Find where the given text appears and provide that cell's center as (X, Y) coordinate. 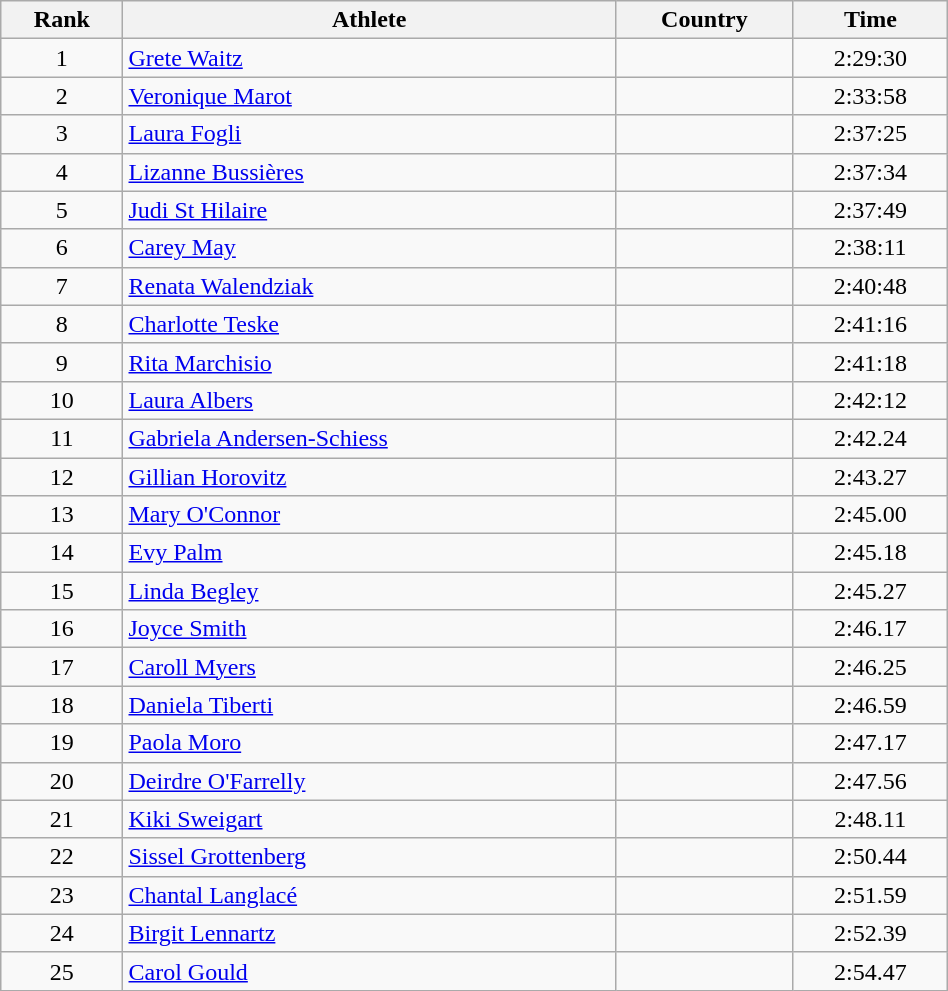
2:52.39 (870, 933)
2:37:49 (870, 210)
21 (62, 819)
2 (62, 96)
Carey May (369, 248)
2:45.27 (870, 591)
Athlete (369, 20)
Sissel Grottenberg (369, 857)
Country (704, 20)
2:45.18 (870, 553)
2:41:18 (870, 362)
18 (62, 705)
Judi St Hilaire (369, 210)
15 (62, 591)
2:46.59 (870, 705)
14 (62, 553)
2:45.00 (870, 515)
2:41:16 (870, 324)
Laura Albers (369, 400)
2:46.25 (870, 667)
24 (62, 933)
Renata Walendziak (369, 286)
Veronique Marot (369, 96)
Mary O'Connor (369, 515)
2:37:25 (870, 134)
6 (62, 248)
2:29:30 (870, 58)
5 (62, 210)
2:38:11 (870, 248)
1 (62, 58)
Gabriela Andersen-Schiess (369, 438)
2:51.59 (870, 895)
11 (62, 438)
Kiki Sweigart (369, 819)
2:47.17 (870, 743)
4 (62, 172)
Carol Gould (369, 971)
Rita Marchisio (369, 362)
12 (62, 477)
2:37:34 (870, 172)
Paola Moro (369, 743)
2:40:48 (870, 286)
2:43.27 (870, 477)
Laura Fogli (369, 134)
19 (62, 743)
2:42:12 (870, 400)
2:46.17 (870, 629)
Deirdre O'Farrelly (369, 781)
2:47.56 (870, 781)
Joyce Smith (369, 629)
13 (62, 515)
Daniela Tiberti (369, 705)
17 (62, 667)
22 (62, 857)
10 (62, 400)
2:33:58 (870, 96)
2:42.24 (870, 438)
20 (62, 781)
2:50.44 (870, 857)
2:54.47 (870, 971)
8 (62, 324)
Gillian Horovitz (369, 477)
Chantal Langlacé (369, 895)
16 (62, 629)
23 (62, 895)
Evy Palm (369, 553)
3 (62, 134)
Rank (62, 20)
Linda Begley (369, 591)
2:48.11 (870, 819)
Birgit Lennartz (369, 933)
Time (870, 20)
Caroll Myers (369, 667)
7 (62, 286)
Grete Waitz (369, 58)
9 (62, 362)
25 (62, 971)
Charlotte Teske (369, 324)
Lizanne Bussières (369, 172)
